Find where the given text appears and provide that cell's center as (x, y) coordinate. 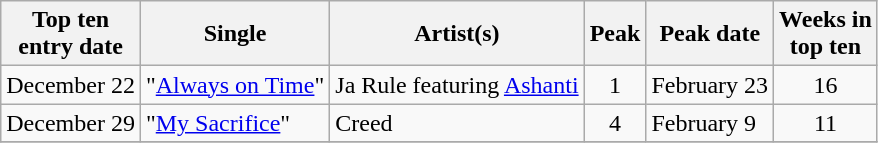
Top tenentry date (71, 34)
Peak date (710, 34)
Ja Rule featuring Ashanti (457, 85)
"Always on Time" (234, 85)
Artist(s) (457, 34)
Peak (615, 34)
February 23 (710, 85)
December 29 (71, 123)
4 (615, 123)
11 (826, 123)
Creed (457, 123)
"My Sacrifice" (234, 123)
Weeks intop ten (826, 34)
December 22 (71, 85)
February 9 (710, 123)
1 (615, 85)
16 (826, 85)
Single (234, 34)
